For the text-containing cell, return its midpoint in (x, y) coordinate format. 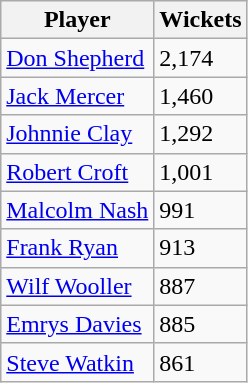
Malcolm Nash (78, 210)
991 (200, 210)
885 (200, 324)
Don Shepherd (78, 58)
1,460 (200, 96)
1,292 (200, 134)
2,174 (200, 58)
861 (200, 362)
887 (200, 286)
Johnnie Clay (78, 134)
1,001 (200, 172)
Emrys Davies (78, 324)
913 (200, 248)
Frank Ryan (78, 248)
Robert Croft (78, 172)
Wickets (200, 20)
Player (78, 20)
Wilf Wooller (78, 286)
Jack Mercer (78, 96)
Steve Watkin (78, 362)
